Detect which cell encompasses the target text, then output its (X, Y) center coordinate. 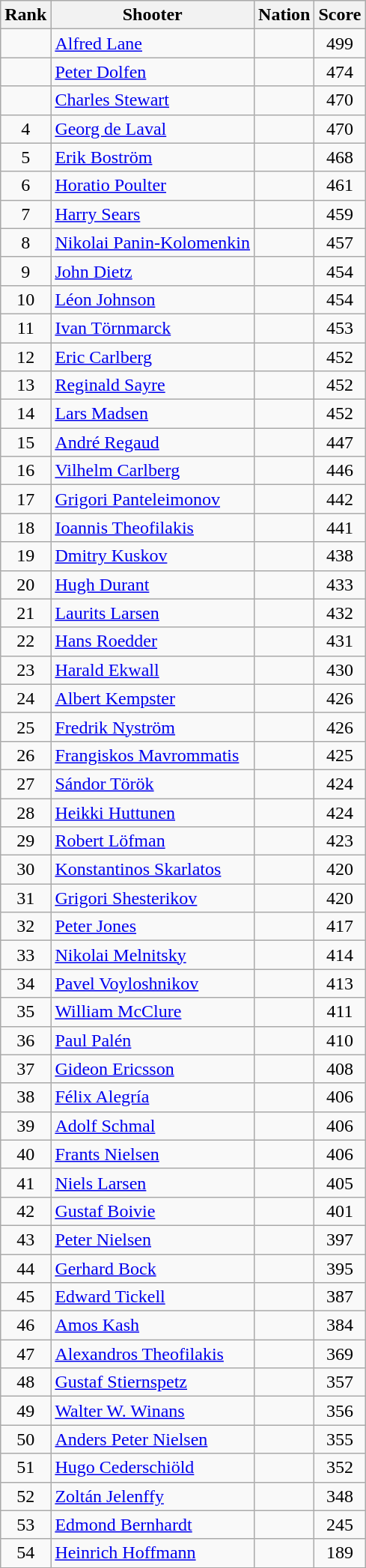
40 (25, 1154)
Robert Löfman (153, 841)
34 (25, 983)
Ioannis Theofilakis (153, 528)
Gustaf Stiernspetz (153, 1382)
9 (25, 271)
Sándor Török (153, 784)
Hugo Cederschiöld (153, 1468)
8 (25, 242)
446 (340, 471)
32 (25, 927)
Hugh Durant (153, 585)
459 (340, 214)
Horatio Poulter (153, 186)
39 (25, 1126)
Félix Alegría (153, 1097)
29 (25, 841)
André Regaud (153, 442)
Nikolai Panin-Kolomenkin (153, 242)
Grigori Panteleimonov (153, 499)
7 (25, 214)
441 (340, 528)
27 (25, 784)
22 (25, 641)
Zoltán Jelenffy (153, 1496)
Peter Nielsen (153, 1239)
405 (340, 1183)
21 (25, 613)
Heikki Huttunen (153, 812)
Lars Madsen (153, 414)
54 (25, 1553)
384 (340, 1326)
52 (25, 1496)
433 (340, 585)
Laurits Larsen (153, 613)
Harry Sears (153, 214)
46 (25, 1326)
Grigori Shesterikov (153, 898)
47 (25, 1354)
397 (340, 1239)
Edmond Bernhardt (153, 1525)
Pavel Voyloshnikov (153, 983)
Paul Palén (153, 1040)
Peter Jones (153, 927)
461 (340, 186)
William McClure (153, 1012)
36 (25, 1040)
Harald Ekwall (153, 670)
11 (25, 328)
Alexandros Theofilakis (153, 1354)
4 (25, 129)
Niels Larsen (153, 1183)
Heinrich Hoffmann (153, 1553)
356 (340, 1411)
15 (25, 442)
411 (340, 1012)
Frangiskos Mavrommatis (153, 755)
Reginald Sayre (153, 385)
Peter Dolfen (153, 72)
Amos Kash (153, 1326)
Nikolai Melnitsky (153, 955)
Gerhard Bock (153, 1269)
Charles Stewart (153, 100)
John Dietz (153, 271)
Adolf Schmal (153, 1126)
18 (25, 528)
387 (340, 1297)
6 (25, 186)
16 (25, 471)
Albert Kempster (153, 698)
Nation (284, 15)
357 (340, 1382)
49 (25, 1411)
417 (340, 927)
20 (25, 585)
Gideon Ericsson (153, 1069)
44 (25, 1269)
13 (25, 385)
369 (340, 1354)
348 (340, 1496)
26 (25, 755)
Gustaf Boivie (153, 1211)
10 (25, 299)
19 (25, 556)
35 (25, 1012)
413 (340, 983)
442 (340, 499)
Léon Johnson (153, 299)
5 (25, 157)
Rank (25, 15)
23 (25, 670)
Ivan Törnmarck (153, 328)
401 (340, 1211)
447 (340, 442)
42 (25, 1211)
Fredrik Nyström (153, 727)
Dmitry Kuskov (153, 556)
438 (340, 556)
41 (25, 1183)
Konstantinos Skarlatos (153, 870)
45 (25, 1297)
Alfred Lane (153, 43)
43 (25, 1239)
31 (25, 898)
425 (340, 755)
37 (25, 1069)
51 (25, 1468)
48 (25, 1382)
414 (340, 955)
Score (340, 15)
468 (340, 157)
499 (340, 43)
17 (25, 499)
28 (25, 812)
423 (340, 841)
Walter W. Winans (153, 1411)
395 (340, 1269)
355 (340, 1439)
Frants Nielsen (153, 1154)
408 (340, 1069)
38 (25, 1097)
25 (25, 727)
245 (340, 1525)
Anders Peter Nielsen (153, 1439)
24 (25, 698)
430 (340, 670)
Hans Roedder (153, 641)
410 (340, 1040)
453 (340, 328)
Shooter (153, 15)
Eric Carlberg (153, 357)
457 (340, 242)
14 (25, 414)
53 (25, 1525)
50 (25, 1439)
30 (25, 870)
33 (25, 955)
431 (340, 641)
352 (340, 1468)
189 (340, 1553)
Vilhelm Carlberg (153, 471)
Erik Boström (153, 157)
474 (340, 72)
Edward Tickell (153, 1297)
432 (340, 613)
12 (25, 357)
Georg de Laval (153, 129)
